Detect which cell encompasses the target text, then output its (X, Y) center coordinate. 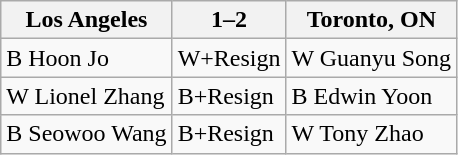
1–2 (229, 20)
B Edwin Yoon (372, 96)
W Tony Zhao (372, 134)
B Seowoo Wang (86, 134)
W Guanyu Song (372, 58)
Los Angeles (86, 20)
Toronto, ON (372, 20)
W+Resign (229, 58)
B Hoon Jo (86, 58)
W Lionel Zhang (86, 96)
